Capture the cell that displays the provided text and extract its [x, y] central coordinate. 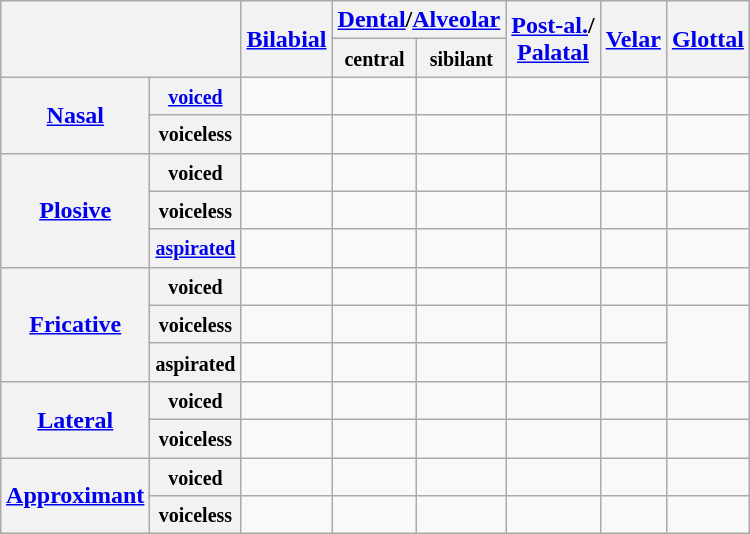
Dental/Alveolar [419, 20]
Approximant [76, 496]
Nasal [76, 115]
Post-al./Palatal [553, 39]
Velar [633, 39]
Fricative [76, 324]
Plosive [76, 210]
Lateral [76, 419]
Bilabial [286, 39]
Glottal [708, 39]
central [374, 58]
sibilant [462, 58]
